Search for the cell housing the specified text and yield its (X, Y) center coordinate. 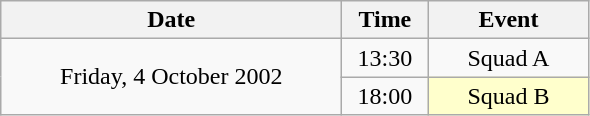
18:00 (385, 96)
13:30 (385, 58)
Squad A (508, 58)
Squad B (508, 96)
Event (508, 20)
Time (385, 20)
Date (172, 20)
Friday, 4 October 2002 (172, 77)
